Detect which cell encompasses the target text, then output its [x, y] center coordinate. 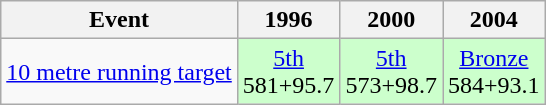
10 metre running target [120, 72]
5th581+95.7 [288, 72]
2000 [392, 20]
2004 [494, 20]
5th573+98.7 [392, 72]
Bronze584+93.1 [494, 72]
1996 [288, 20]
Event [120, 20]
